Find where the given text appears and provide that cell's center as [x, y] coordinate. 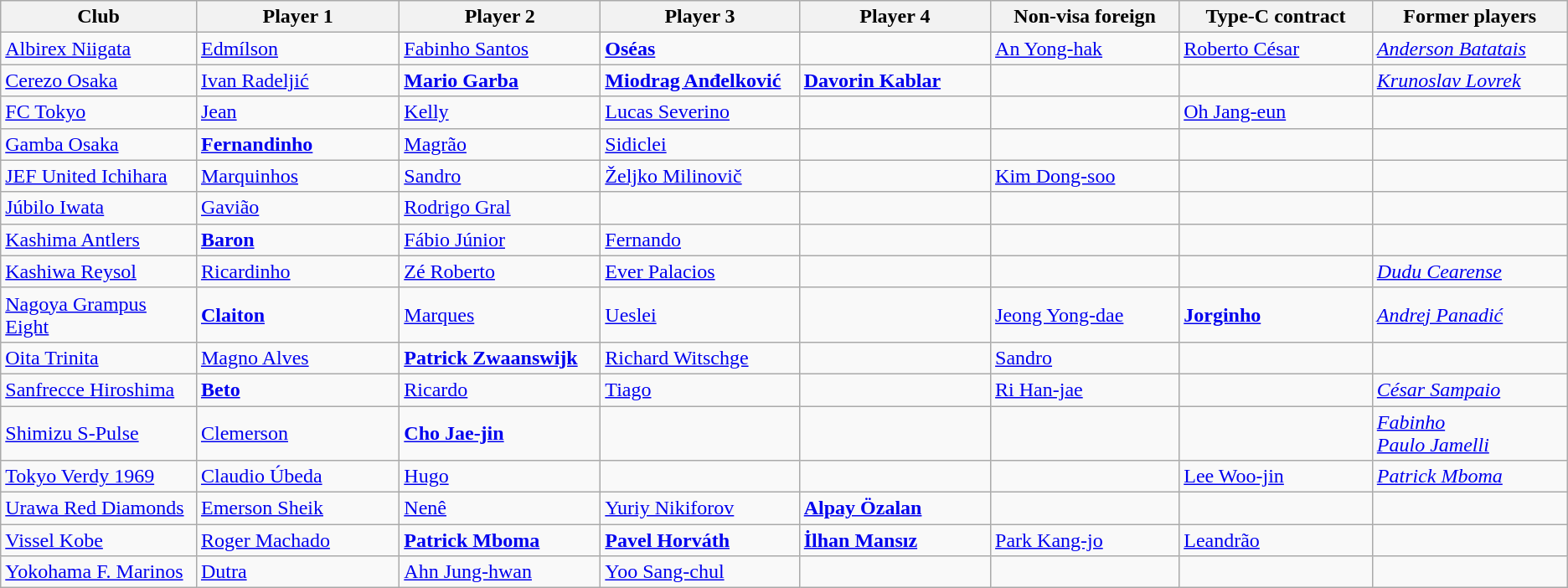
Beto [297, 389]
Former players [1469, 17]
Fernando [700, 240]
Ever Palacios [700, 271]
Ivan Radeljić [297, 80]
Nagoya Grampus Eight [99, 315]
Baron [297, 240]
Leandrão [1277, 540]
Lee Woo-jin [1277, 477]
Krunoslav Lovrek [1469, 80]
Edmílson [297, 49]
Jeong Yong-dae [1086, 315]
Lucas Severino [700, 112]
Yuriy Nikiforov [700, 508]
Kashima Antlers [99, 240]
Fabinho Santos [500, 49]
Roberto César [1277, 49]
Nenê [500, 508]
Jorginho [1277, 315]
Vissel Kobe [99, 540]
Tiago [700, 389]
Type-C contract [1277, 17]
Yokohama F. Marinos [99, 572]
JEF United Ichihara [99, 176]
Mario Garba [500, 80]
Gamba Osaka [99, 144]
Fabinho Paulo Jamelli [1469, 432]
Player 3 [700, 17]
Claiton [297, 315]
Dudu Cearense [1469, 271]
Urawa Red Diamonds [99, 508]
İlhan Mansız [895, 540]
Sanfrecce Hiroshima [99, 389]
Emerson Sheik [297, 508]
Rodrigo Gral [500, 208]
Oséas [700, 49]
Park Kang-jo [1086, 540]
Albirex Niigata [99, 49]
Jean [297, 112]
Ueslei [700, 315]
Sidiclei [700, 144]
Fábio Júnior [500, 240]
Richard Witschge [700, 358]
Ri Han-jae [1086, 389]
Anderson Batatais [1469, 49]
An Yong-hak [1086, 49]
Ahn Jung-hwan [500, 572]
Cerezo Osaka [99, 80]
Tokyo Verdy 1969 [99, 477]
Claudio Úbeda [297, 477]
César Sampaio [1469, 389]
Patrick Zwaanswijk [500, 358]
Yoo Sang-chul [700, 572]
Oita Trinita [99, 358]
Davorin Kablar [895, 80]
Oh Jang-eun [1277, 112]
Ricardinho [297, 271]
Kim Dong-soo [1086, 176]
Kelly [500, 112]
FC Tokyo [99, 112]
Ricardo [500, 389]
Hugo [500, 477]
Marquinhos [297, 176]
Fernandinho [297, 144]
Júbilo Iwata [99, 208]
Dutra [297, 572]
Non-visa foreign [1086, 17]
Magrão [500, 144]
Željko Milinovič [700, 176]
Cho Jae-jin [500, 432]
Roger Machado [297, 540]
Pavel Horváth [700, 540]
Alpay Özalan [895, 508]
Marques [500, 315]
Shimizu S-Pulse [99, 432]
Andrej Panadić [1469, 315]
Magno Alves [297, 358]
Miodrag Anđelković [700, 80]
Player 4 [895, 17]
Player 1 [297, 17]
Kashiwa Reysol [99, 271]
Clemerson [297, 432]
Club [99, 17]
Zé Roberto [500, 271]
Gavião [297, 208]
Player 2 [500, 17]
